Scan for the cell matching the given text and deliver its [x, y] coordinate at center. 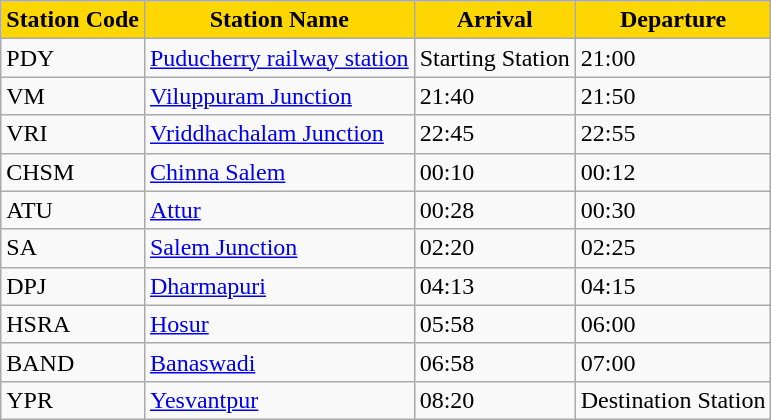
ATU [73, 210]
02:25 [673, 248]
00:12 [673, 172]
Starting Station [494, 58]
21:00 [673, 58]
HSRA [73, 324]
VRI [73, 134]
00:30 [673, 210]
Puducherry railway station [279, 58]
CHSM [73, 172]
Destination Station [673, 400]
Dharmapuri [279, 286]
Station Code [73, 20]
Banaswadi [279, 362]
Chinna Salem [279, 172]
Departure [673, 20]
Hosur [279, 324]
VM [73, 96]
22:45 [494, 134]
05:58 [494, 324]
SA [73, 248]
Vriddhachalam Junction [279, 134]
07:00 [673, 362]
PDY [73, 58]
00:28 [494, 210]
Arrival [494, 20]
08:20 [494, 400]
Salem Junction [279, 248]
02:20 [494, 248]
06:58 [494, 362]
Station Name [279, 20]
YPR [73, 400]
DPJ [73, 286]
22:55 [673, 134]
Yesvantpur [279, 400]
04:13 [494, 286]
06:00 [673, 324]
Viluppuram Junction [279, 96]
21:40 [494, 96]
Attur [279, 210]
04:15 [673, 286]
BAND [73, 362]
21:50 [673, 96]
00:10 [494, 172]
